Determine the (X, Y) coordinate at the center of the cell enclosing the given text.  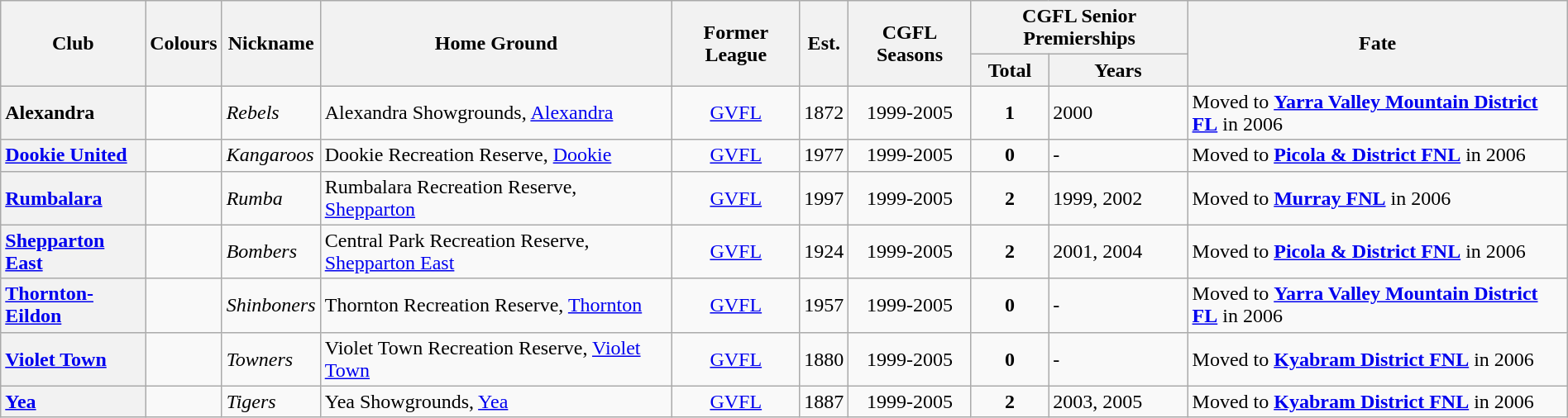
2001, 2004 (1118, 251)
Tigers (271, 401)
Rumbalara Recreation Reserve, Shepparton (496, 198)
1872 (824, 112)
1 (1010, 112)
Central Park Recreation Reserve, Shepparton East (496, 251)
Home Ground (496, 43)
Dookie United (73, 155)
Thornton-Eildon (73, 306)
Yea Showgrounds, Yea (496, 401)
Alexandra Showgrounds, Alexandra (496, 112)
Thornton Recreation Reserve, Thornton (496, 306)
CGFL Senior Premierships (1079, 28)
Violet Town (73, 359)
1880 (824, 359)
1887 (824, 401)
Violet Town Recreation Reserve, Violet Town (496, 359)
Colours (184, 43)
Towners (271, 359)
1977 (824, 155)
Rumba (271, 198)
Fate (1378, 43)
CGFL Seasons (910, 43)
Rebels (271, 112)
Total (1010, 70)
1999, 2002 (1118, 198)
1957 (824, 306)
1997 (824, 198)
1924 (824, 251)
Club (73, 43)
Nickname (271, 43)
Kangaroos (271, 155)
Rumbalara (73, 198)
Alexandra (73, 112)
Shepparton East (73, 251)
Dookie Recreation Reserve, Dookie (496, 155)
Moved to Murray FNL in 2006 (1378, 198)
2003, 2005 (1118, 401)
Years (1118, 70)
Yea (73, 401)
Former League (736, 43)
Est. (824, 43)
2000 (1118, 112)
Shinboners (271, 306)
Bombers (271, 251)
